Pinpoint the cell where the given text exists, returning its (x, y) midpoint coordinate. 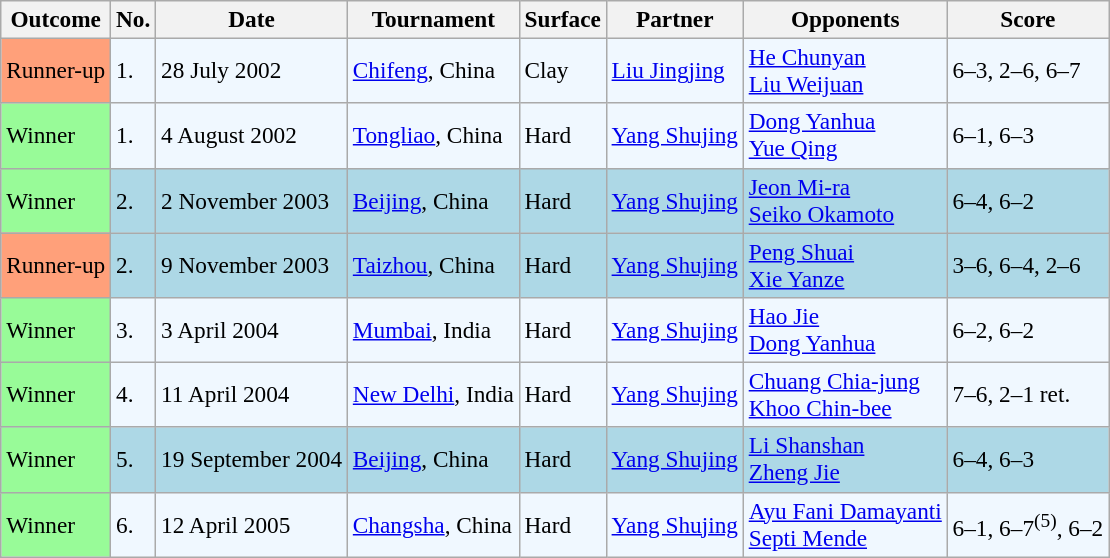
5. (134, 460)
7–6, 2–1 ret. (1028, 394)
12 April 2005 (252, 524)
Peng Shuai Xie Yanze (845, 264)
4. (134, 394)
Date (252, 19)
4 August 2002 (252, 136)
Changsha, China (433, 524)
Score (1028, 19)
6–1, 6–7(5), 6–2 (1028, 524)
New Delhi, India (433, 394)
6–1, 6–3 (1028, 136)
Jeon Mi-ra Seiko Okamoto (845, 200)
Surface (562, 19)
Opponents (845, 19)
Dong Yanhua Yue Qing (845, 136)
3. (134, 330)
Ayu Fani Damayanti Septi Mende (845, 524)
Tournament (433, 19)
Hao Jie Dong Yanhua (845, 330)
6. (134, 524)
He Chunyan Liu Weijuan (845, 70)
Taizhou, China (433, 264)
2 November 2003 (252, 200)
11 April 2004 (252, 394)
Li Shanshan Zheng Jie (845, 460)
3 April 2004 (252, 330)
28 July 2002 (252, 70)
Liu Jingjing (674, 70)
No. (134, 19)
Clay (562, 70)
Outcome (56, 19)
Tongliao, China (433, 136)
Mumbai, India (433, 330)
6–2, 6–2 (1028, 330)
Chuang Chia-jung Khoo Chin-bee (845, 394)
6–4, 6–2 (1028, 200)
6–4, 6–3 (1028, 460)
6–3, 2–6, 6–7 (1028, 70)
19 September 2004 (252, 460)
Chifeng, China (433, 70)
3–6, 6–4, 2–6 (1028, 264)
Partner (674, 19)
9 November 2003 (252, 264)
